Scan for the cell matching the given text and deliver its (x, y) coordinate at center. 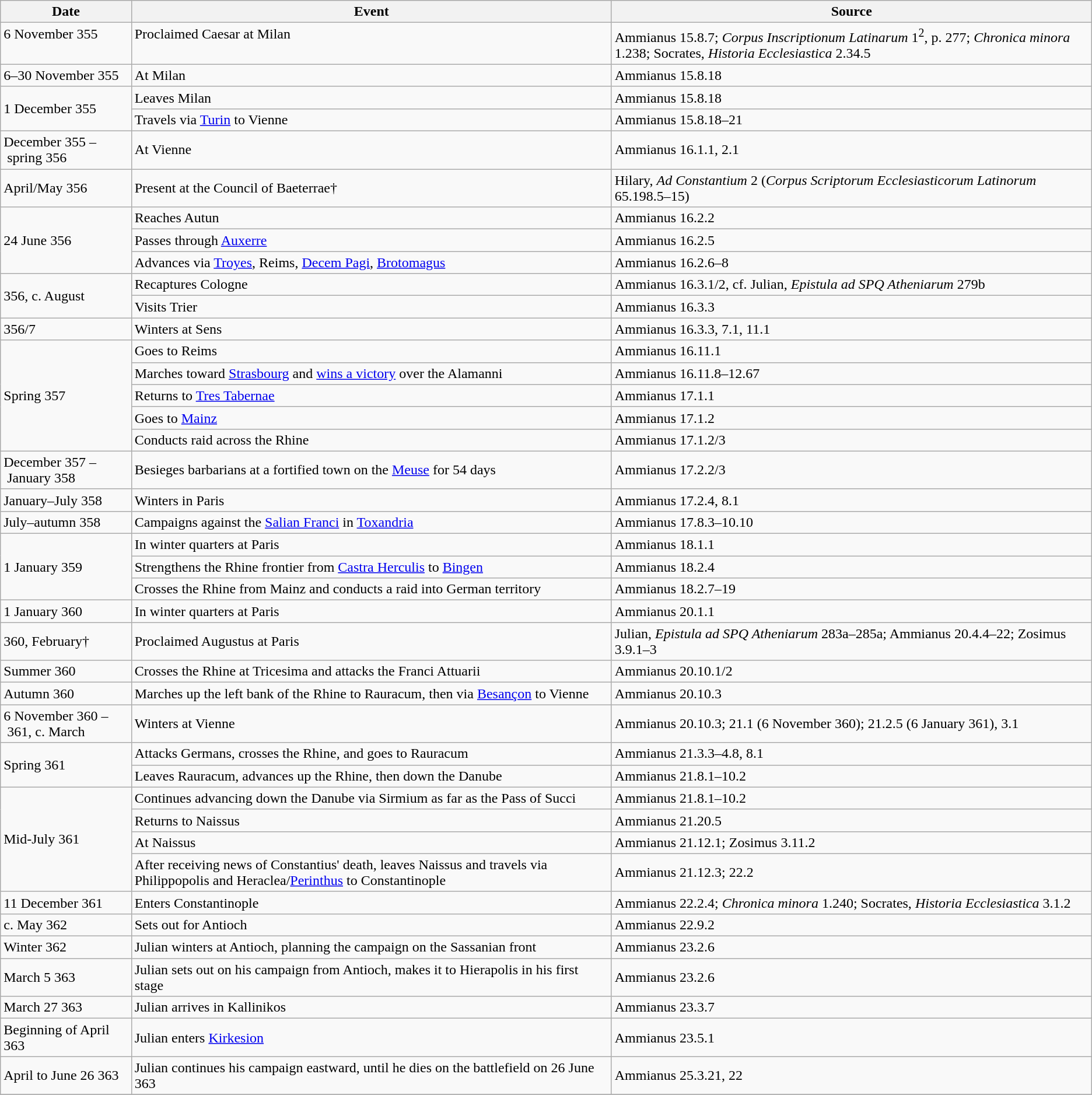
Ammianus 23.5.1 (852, 1037)
April/May 356 (66, 188)
Ammianus 20.10.3 (852, 694)
Ammianus 16.2.6–8 (852, 263)
January–July 358 (66, 500)
Attacks Germans, crosses the Rhine, and goes to Rauracum (371, 754)
Marches up the left bank of the Rhine to Rauracum, then via Besançon to Vienne (371, 694)
Sets out for Antioch (371, 925)
Hilary, Ad Constantium 2 (Corpus Scriptorum Ecclesiasticorum Latinorum 65.198.5–15) (852, 188)
Goes to Reims (371, 351)
Ammianus 21.12.1; Zosimus 3.11.2 (852, 842)
1 January 359 (66, 567)
Crosses the Rhine at Tricesima and attacks the Franci Attuarii (371, 671)
Winters at Vienne (371, 723)
Ammianus 17.1.1 (852, 396)
Advances via Troyes, Reims, Decem Pagi, Brotomagus (371, 263)
Source (852, 12)
Winters in Paris (371, 500)
356/7 (66, 329)
December 355 – spring 356 (66, 151)
1 December 355 (66, 109)
Ammianus 18.2.4 (852, 567)
Crosses the Rhine from Mainz and conducts a raid into German territory (371, 589)
Event (371, 12)
Mid-July 361 (66, 839)
Ammianus 20.10.3; 21.1 (6 November 360); 21.2.5 (6 January 361), 3.1 (852, 723)
March 27 363 (66, 1007)
Ammianus 25.3.21, 22 (852, 1076)
At Naissus (371, 842)
Beginning of April 363 (66, 1037)
Date (66, 12)
Ammianus 20.10.1/2 (852, 671)
Ammianus 15.8.18–21 (852, 120)
At Milan (371, 75)
6–30 November 355 (66, 75)
Julian arrives in Kallinikos (371, 1007)
Julian, Epistula ad SPQ Atheniarum 283a–285a; Ammianus 20.4.4–22; Zosimus 3.9.1–3 (852, 642)
At Vienne (371, 151)
24 June 356 (66, 240)
Ammianus 16.11.8–12.67 (852, 373)
Julian enters Kirkesion (371, 1037)
Ammianus 22.9.2 (852, 925)
11 December 361 (66, 902)
Ammianus 23.3.7 (852, 1007)
Visits Trier (371, 307)
Leaves Milan (371, 97)
Goes to Mainz (371, 418)
Ammianus 18.2.7–19 (852, 589)
Reaches Autun (371, 218)
Ammianus 16.1.1, 2.1 (852, 151)
Summer 360 (66, 671)
After receiving news of Constantius' death, leaves Naissus and travels via Philippopolis and Heraclea/Perinthus to Constantinople (371, 873)
July–autumn 358 (66, 522)
Ammianus 21.3.3–4.8, 8.1 (852, 754)
Travels via Turin to Vienne (371, 120)
356, c. August (66, 296)
6 November 360 – 361, c. March (66, 723)
Ammianus 17.1.2 (852, 418)
April to June 26 363 (66, 1076)
Returns to Tres Tabernae (371, 396)
Winters at Sens (371, 329)
Ammianus 17.1.2/3 (852, 440)
Ammianus 16.2.2 (852, 218)
Continues advancing down the Danube via Sirmium as far as the Pass of Succi (371, 798)
Ammianus 21.20.5 (852, 820)
Ammianus 17.2.2/3 (852, 470)
1 January 360 (66, 611)
Autumn 360 (66, 694)
Julian sets out on his campaign from Antioch, makes it to Hierapolis in his first stage (371, 978)
Campaigns against the Salian Franci in Toxandria (371, 522)
Strengthens the Rhine frontier from Castra Herculis to Bingen (371, 567)
Proclaimed Caesar at Milan (371, 44)
Enters Constantinople (371, 902)
December 357 – January 358 (66, 470)
Ammianus 16.3.1/2, cf. Julian, Epistula ad SPQ Atheniarum 279b (852, 285)
360, February† (66, 642)
Ammianus 16.3.3, 7.1, 11.1 (852, 329)
Returns to Naissus (371, 820)
Winter 362 (66, 947)
Ammianus 20.1.1 (852, 611)
March 5 363 (66, 978)
Ammianus 16.3.3 (852, 307)
Ammianus 17.2.4, 8.1 (852, 500)
c. May 362 (66, 925)
Julian continues his campaign eastward, until he dies on the battlefield on 26 June 363 (371, 1076)
Ammianus 17.8.3–10.10 (852, 522)
Ammianus 15.8.7; Corpus Inscriptionum Latinarum 12, p. 277; Chronica minora 1.238; Socrates, Historia Ecclesiastica 2.34.5 (852, 44)
Marches toward Strasbourg and wins a victory over the Alamanni (371, 373)
Recaptures Cologne (371, 285)
Ammianus 18.1.1 (852, 545)
Ammianus 22.2.4; Chronica minora 1.240; Socrates, Historia Ecclesiastica 3.1.2 (852, 902)
Spring 361 (66, 765)
Present at the Council of Baeterrae† (371, 188)
Julian winters at Antioch, planning the campaign on the Sassanian front (371, 947)
Besieges barbarians at a fortified town on the Meuse for 54 days (371, 470)
Ammianus 16.11.1 (852, 351)
Passes through Auxerre (371, 240)
Ammianus 16.2.5 (852, 240)
Spring 357 (66, 396)
Ammianus 21.12.3; 22.2 (852, 873)
Leaves Rauracum, advances up the Rhine, then down the Danube (371, 776)
Proclaimed Augustus at Paris (371, 642)
Conducts raid across the Rhine (371, 440)
6 November 355 (66, 44)
